Search for the cell housing the specified text and yield its [X, Y] center coordinate. 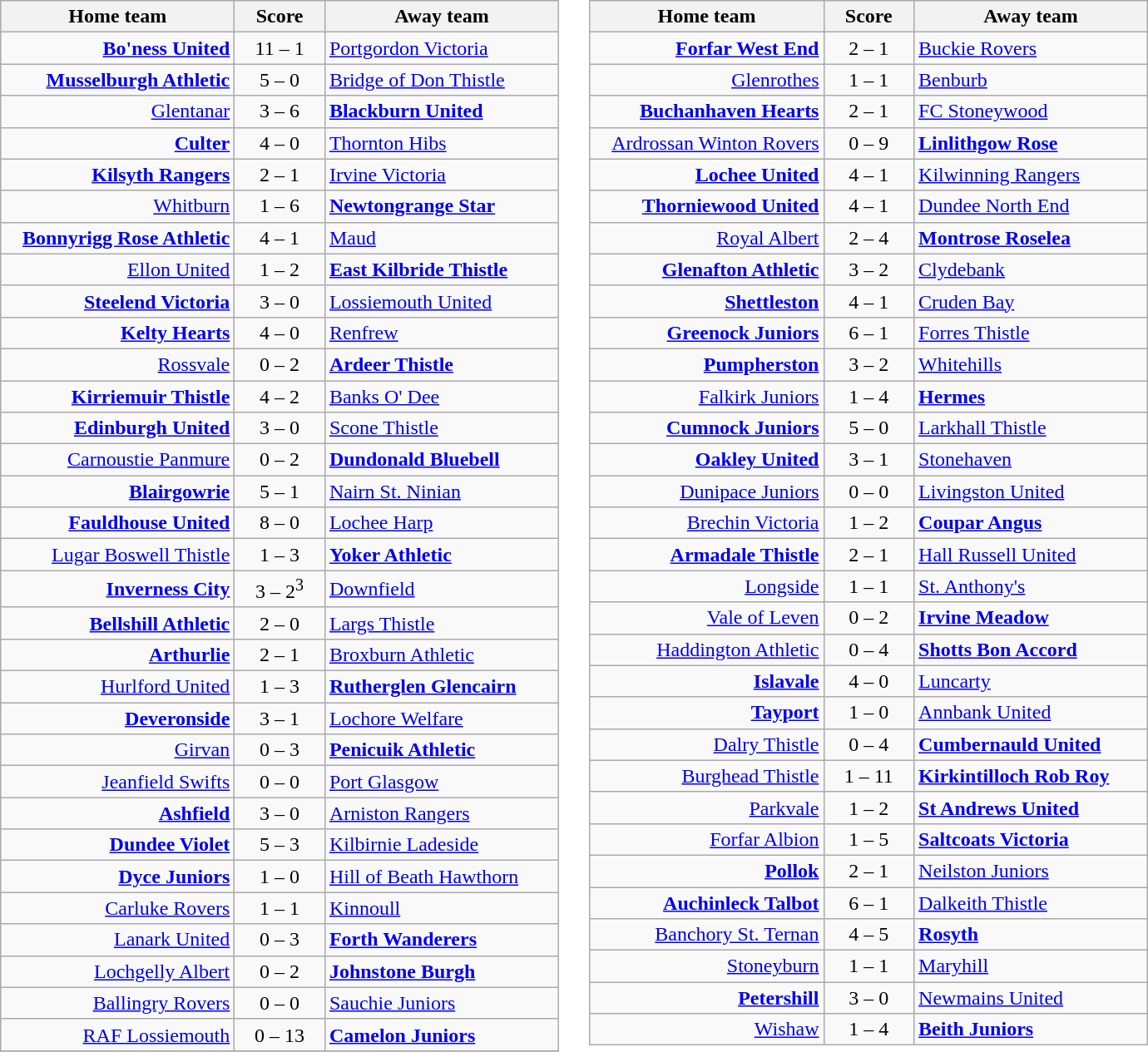
1 – 11 [868, 776]
5 – 3 [280, 845]
Oakley United [707, 460]
3 – 23 [280, 589]
Banks O' Dee [441, 397]
Ballingry Rovers [118, 1003]
Rutherglen Glencairn [441, 687]
Neilston Juniors [1032, 871]
Dalkeith Thistle [1032, 902]
Cumnock Juniors [707, 428]
11 – 1 [280, 48]
Ardeer Thistle [441, 364]
Forfar West End [707, 48]
Kirkintilloch Rob Roy [1032, 776]
Shotts Bon Accord [1032, 649]
Wishaw [707, 1030]
Stoneyburn [707, 966]
Larkhall Thistle [1032, 428]
Banchory St. Ternan [707, 935]
Stonehaven [1032, 460]
Royal Albert [707, 238]
St Andrews United [1032, 808]
Dunipace Juniors [707, 491]
Tayport [707, 713]
Buchanhaven Hearts [707, 111]
Beith Juniors [1032, 1030]
Musselburgh Athletic [118, 80]
Downfield [441, 589]
Benburb [1032, 80]
Buckie Rovers [1032, 48]
4 – 2 [280, 397]
St. Anthony's [1032, 586]
Auchinleck Talbot [707, 902]
Camelon Juniors [441, 1035]
2 – 0 [280, 623]
Armadale Thistle [707, 555]
Bonnyrigg Rose Athletic [118, 238]
Ardrossan Winton Rovers [707, 143]
Haddington Athletic [707, 649]
Kinnoull [441, 908]
Yoker Athletic [441, 555]
Hall Russell United [1032, 555]
Lanark United [118, 940]
Girvan [118, 750]
Culter [118, 143]
Longside [707, 586]
Ashfield [118, 813]
8 – 0 [280, 523]
Whitehills [1032, 364]
Edinburgh United [118, 428]
Hurlford United [118, 687]
Lugar Boswell Thistle [118, 555]
0 – 13 [280, 1035]
Burghead Thistle [707, 776]
Cumbernauld United [1032, 744]
Greenock Juniors [707, 333]
Carluke Rovers [118, 908]
Rossvale [118, 364]
Brechin Victoria [707, 523]
Vale of Leven [707, 618]
Parkvale [707, 808]
Kirriemuir Thistle [118, 397]
Glenrothes [707, 80]
Dyce Juniors [118, 877]
Bridge of Don Thistle [441, 80]
Deveronside [118, 719]
Coupar Angus [1032, 523]
Newtongrange Star [441, 206]
Rosyth [1032, 935]
Lochee Harp [441, 523]
Port Glasgow [441, 782]
Forth Wanderers [441, 940]
Johnstone Burgh [441, 971]
Blackburn United [441, 111]
Maryhill [1032, 966]
0 – 9 [868, 143]
Portgordon Victoria [441, 48]
Renfrew [441, 333]
Montrose Roselea [1032, 238]
Shettleston [707, 301]
Whitburn [118, 206]
Dundonald Bluebell [441, 460]
East Kilbride Thistle [441, 269]
Ellon United [118, 269]
Lochgelly Albert [118, 971]
Hermes [1032, 397]
Saltcoats Victoria [1032, 839]
Linlithgow Rose [1032, 143]
Nairn St. Ninian [441, 491]
Sauchie Juniors [441, 1003]
Glentanar [118, 111]
Bellshill Athletic [118, 623]
Irvine Meadow [1032, 618]
Thornton Hibs [441, 143]
Kilwinning Rangers [1032, 175]
Cruden Bay [1032, 301]
Pumpherston [707, 364]
Islavale [707, 681]
Newmains United [1032, 998]
Arniston Rangers [441, 813]
Kelty Hearts [118, 333]
Bo'ness United [118, 48]
Pollok [707, 871]
Forres Thistle [1032, 333]
Maud [441, 238]
Hill of Beath Hawthorn [441, 877]
Blairgowrie [118, 491]
1 – 5 [868, 839]
1 – 6 [280, 206]
Kilsyth Rangers [118, 175]
Irvine Victoria [441, 175]
Livingston United [1032, 491]
4 – 5 [868, 935]
2 – 4 [868, 238]
Luncarty [1032, 681]
Glenafton Athletic [707, 269]
Fauldhouse United [118, 523]
Dalry Thistle [707, 744]
Lossiemouth United [441, 301]
Scone Thistle [441, 428]
Falkirk Juniors [707, 397]
Arthurlie [118, 654]
Jeanfield Swifts [118, 782]
RAF Lossiemouth [118, 1035]
Penicuik Athletic [441, 750]
Largs Thistle [441, 623]
Dundee North End [1032, 206]
Thorniewood United [707, 206]
Forfar Albion [707, 839]
FC Stoneywood [1032, 111]
5 – 1 [280, 491]
Inverness City [118, 589]
Broxburn Athletic [441, 654]
Annbank United [1032, 713]
Petershill [707, 998]
Kilbirnie Ladeside [441, 845]
Lochee United [707, 175]
Steelend Victoria [118, 301]
Lochore Welfare [441, 719]
Clydebank [1032, 269]
Dundee Violet [118, 845]
3 – 6 [280, 111]
Carnoustie Panmure [118, 460]
